Search for the cell housing the specified text and yield its (x, y) center coordinate. 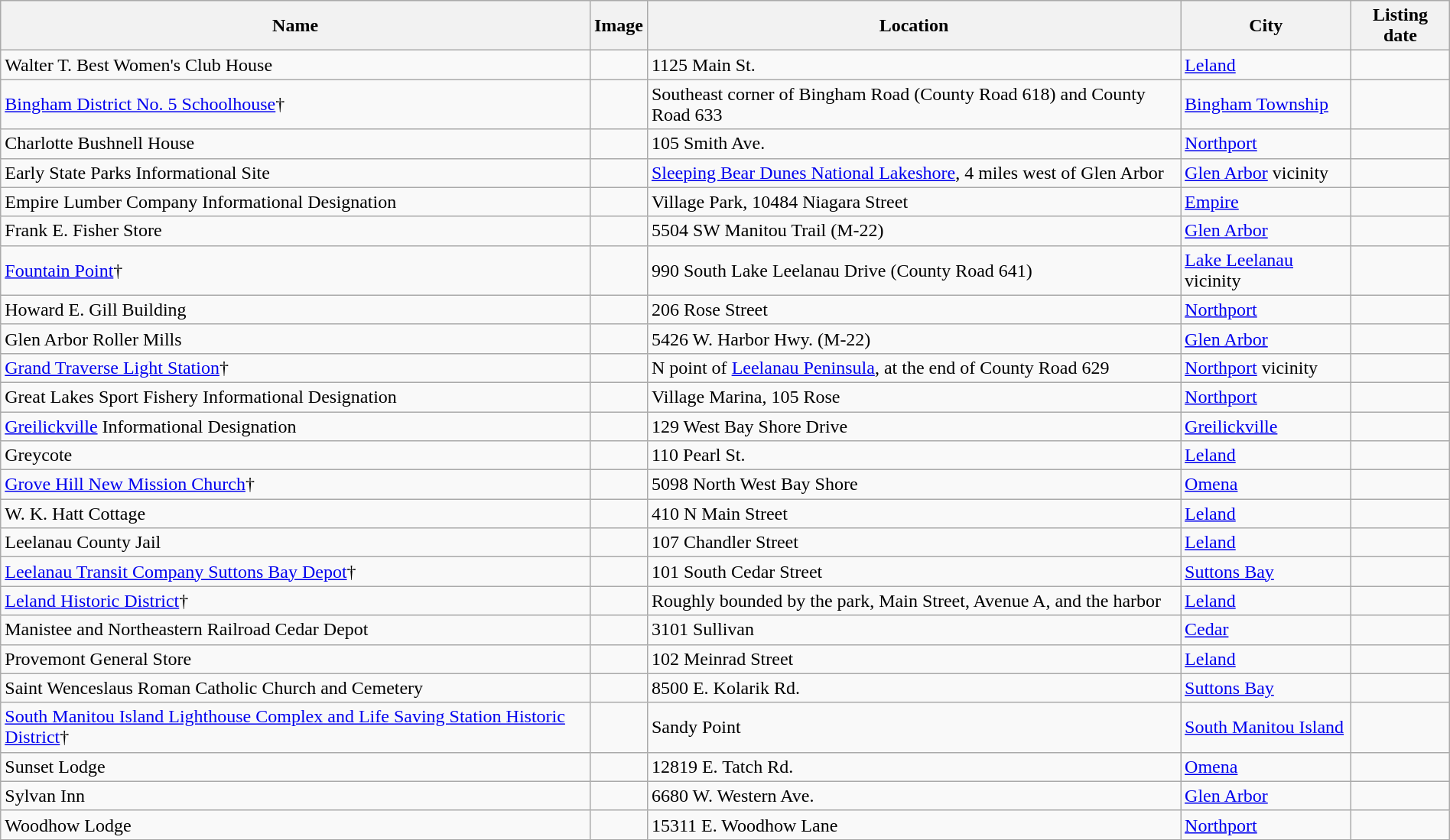
Leland Historic District† (295, 601)
Greilickville (1266, 426)
Glen Arbor Roller Mills (295, 339)
Provemont General Store (295, 659)
Bingham District No. 5 Schoolhouse† (295, 104)
5504 SW Manitou Trail (M-22) (913, 231)
3101 Sullivan (913, 630)
Northport vicinity (1266, 368)
1125 Main St. (913, 65)
Leelanau Transit Company Suttons Bay Depot† (295, 572)
101 South Cedar Street (913, 572)
South Manitou Island Lighthouse Complex and Life Saving Station Historic District† (295, 728)
Howard E. Gill Building (295, 310)
Fountain Point† (295, 271)
Greycote (295, 456)
Roughly bounded by the park, Main Street, Avenue A, and the harbor (913, 601)
N point of Leelanau Peninsula, at the end of County Road 629 (913, 368)
Cedar (1266, 630)
Woodhow Lodge (295, 825)
Image (618, 26)
Manistee and Northeastern Railroad Cedar Depot (295, 630)
102 Meinrad Street (913, 659)
Sleeping Bear Dunes National Lakeshore, 4 miles west of Glen Arbor (913, 173)
206 Rose Street (913, 310)
Bingham Township (1266, 104)
110 Pearl St. (913, 456)
Empire Lumber Company Informational Designation (295, 202)
410 N Main Street (913, 514)
12819 E. Tatch Rd. (913, 767)
Greilickville Informational Designation (295, 426)
Sunset Lodge (295, 767)
105 Smith Ave. (913, 144)
5098 North West Bay Shore (913, 485)
Leelanau County Jail (295, 543)
Sylvan Inn (295, 796)
Empire (1266, 202)
Name (295, 26)
Saint Wenceslaus Roman Catholic Church and Cemetery (295, 688)
Early State Parks Informational Site (295, 173)
City (1266, 26)
Glen Arbor vicinity (1266, 173)
Frank E. Fisher Store (295, 231)
Great Lakes Sport Fishery Informational Designation (295, 397)
Listing date (1401, 26)
Village Park, 10484 Niagara Street (913, 202)
5426 W. Harbor Hwy. (M-22) (913, 339)
Lake Leelanau vicinity (1266, 271)
W. K. Hatt Cottage (295, 514)
Walter T. Best Women's Club House (295, 65)
Village Marina, 105 Rose (913, 397)
South Manitou Island (1266, 728)
129 West Bay Shore Drive (913, 426)
107 Chandler Street (913, 543)
Grove Hill New Mission Church† (295, 485)
8500 E. Kolarik Rd. (913, 688)
Sandy Point (913, 728)
Southeast corner of Bingham Road (County Road 618) and County Road 633 (913, 104)
15311 E. Woodhow Lane (913, 825)
Grand Traverse Light Station† (295, 368)
Location (913, 26)
Charlotte Bushnell House (295, 144)
6680 W. Western Ave. (913, 796)
990 South Lake Leelanau Drive (County Road 641) (913, 271)
